Locate the cell with the specified text and output its [X, Y] center coordinate. 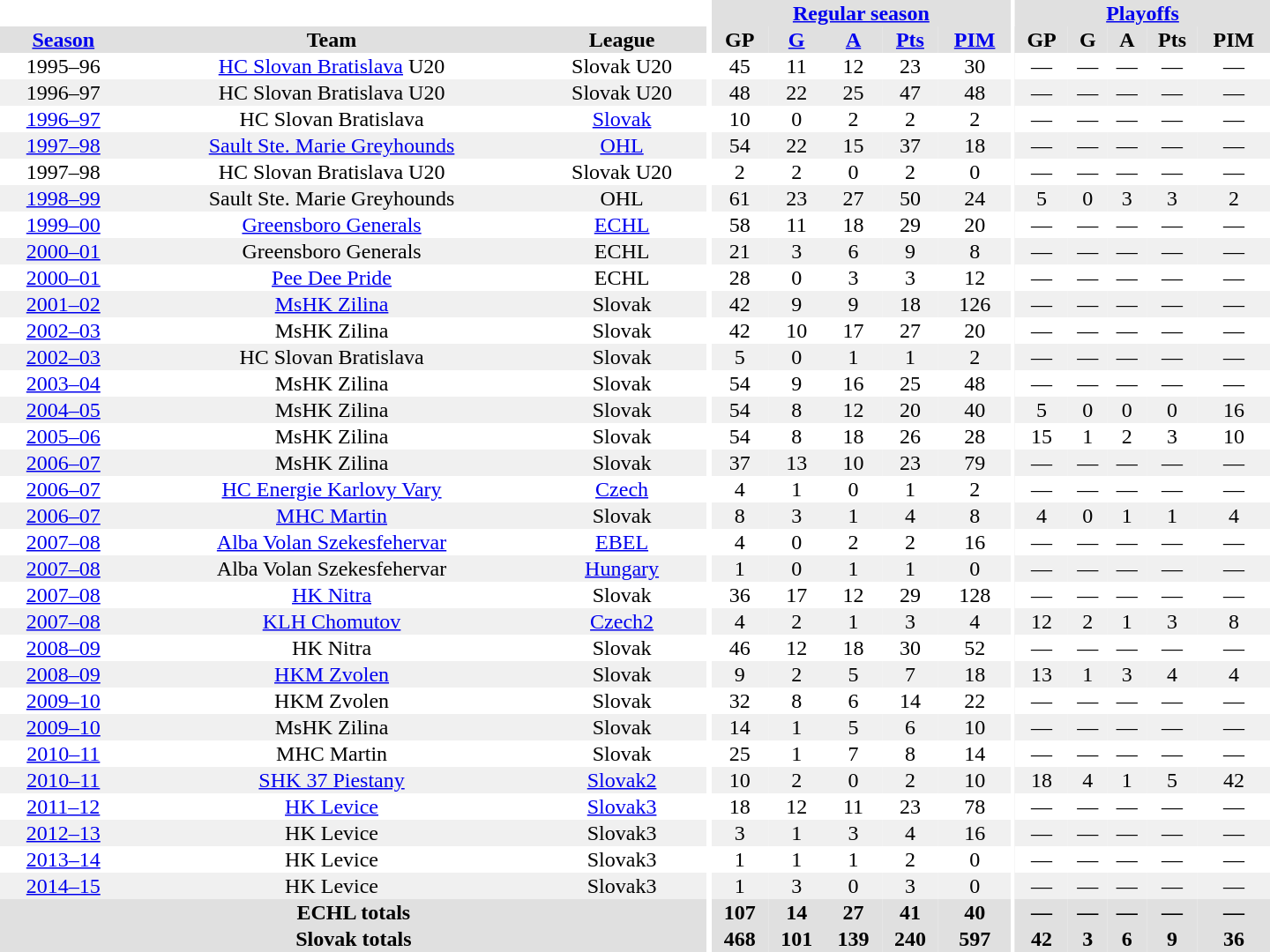
Czech2 [623, 621]
597 [975, 939]
468 [740, 939]
2014–15 [63, 886]
128 [975, 595]
101 [796, 939]
1995–96 [63, 66]
24 [975, 198]
78 [975, 807]
2001–02 [63, 304]
2004–05 [63, 410]
52 [975, 648]
47 [910, 93]
50 [910, 198]
2003–04 [63, 383]
Slovak2 [623, 780]
41 [910, 912]
126 [975, 304]
58 [740, 225]
KLH Chomutov [332, 621]
League [623, 40]
1998–99 [63, 198]
Season [63, 40]
240 [910, 939]
2005–06 [63, 436]
45 [740, 66]
2011–12 [63, 807]
EBEL [623, 542]
2013–14 [63, 859]
46 [740, 648]
Czech [623, 489]
Hungary [623, 569]
139 [853, 939]
1999–00 [63, 225]
Pee Dee Pride [332, 278]
26 [910, 436]
SHK 37 Piestany [332, 780]
107 [740, 912]
21 [740, 251]
Team [332, 40]
Playoffs [1143, 13]
2012–13 [63, 833]
HC Energie Karlovy Vary [332, 489]
61 [740, 198]
79 [975, 463]
ECHL totals [354, 912]
Regular season [862, 13]
Slovak totals [354, 939]
32 [740, 701]
